Search for the cell housing the specified text and yield its (x, y) center coordinate. 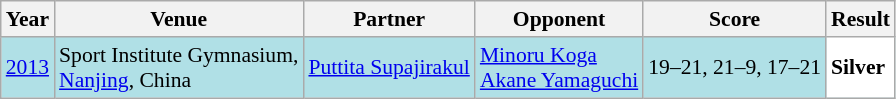
Result (860, 19)
Venue (178, 19)
19–21, 21–9, 17–21 (734, 68)
Puttita Supajirakul (388, 68)
Score (734, 19)
Sport Institute Gymnasium,Nanjing, China (178, 68)
Silver (860, 68)
2013 (28, 68)
Year (28, 19)
Partner (388, 19)
Minoru Koga Akane Yamaguchi (559, 68)
Opponent (559, 19)
